Determine the [X, Y] coordinate at the center of the cell enclosing the given text.  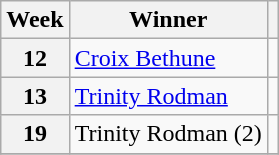
Trinity Rodman [168, 96]
13 [35, 96]
Week [35, 20]
Trinity Rodman (2) [168, 134]
12 [35, 58]
Winner [168, 20]
19 [35, 134]
Croix Bethune [168, 58]
